Provide the [x, y] coordinate of the cell's center where the given text is located.  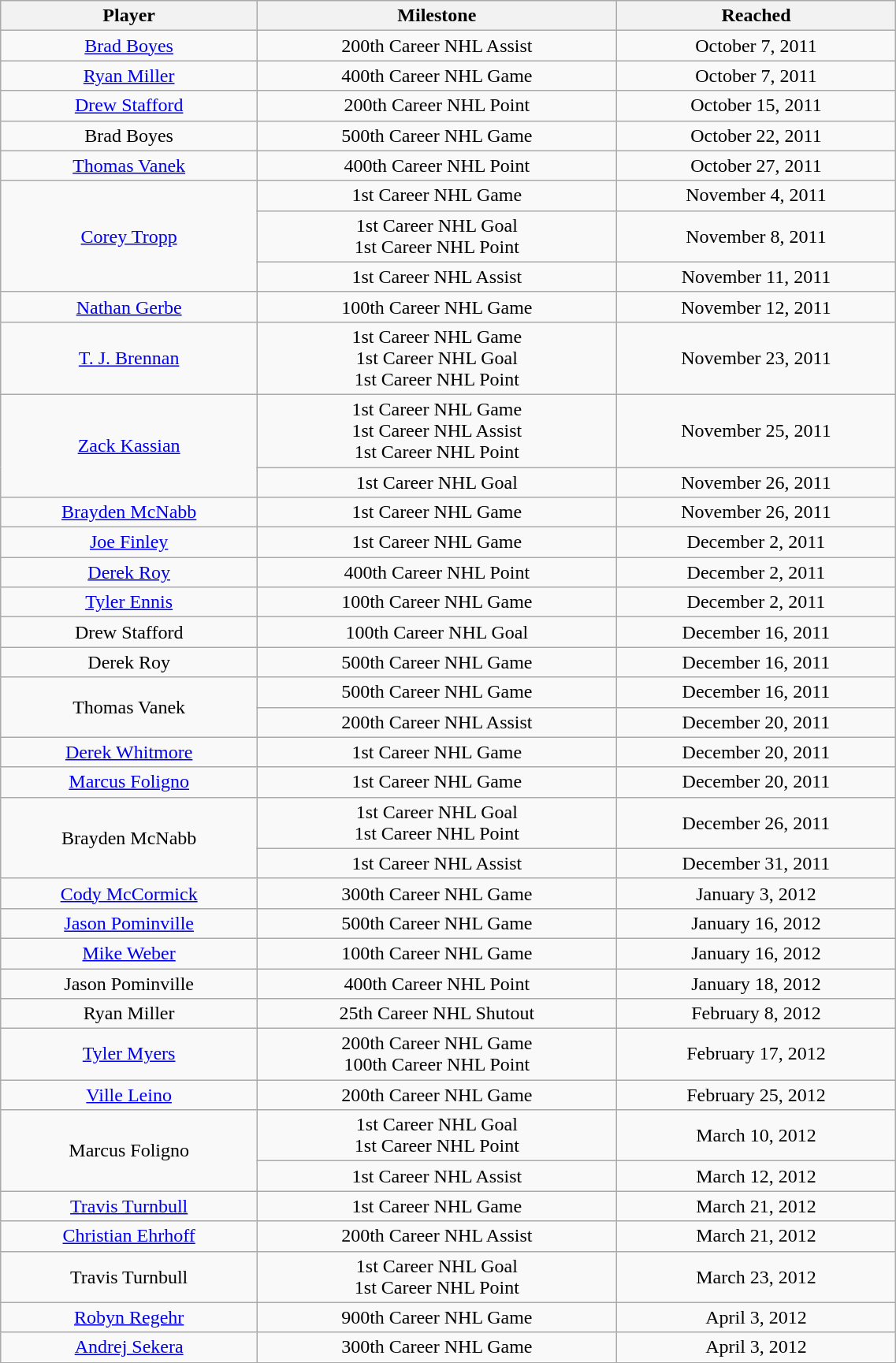
October 22, 2011 [757, 136]
Joe Finley [129, 542]
200th Career NHL Game [437, 1095]
Reached [757, 16]
200th Career NHL Point [437, 106]
February 8, 2012 [757, 1014]
100th Career NHL Goal [437, 632]
Robyn Regehr [129, 1317]
Tyler Myers [129, 1055]
December 26, 2011 [757, 823]
T. J. Brennan [129, 358]
October 27, 2011 [757, 166]
25th Career NHL Shutout [437, 1014]
November 25, 2011 [757, 430]
Andrej Sekera [129, 1347]
November 8, 2011 [757, 236]
Cody McCormick [129, 893]
Milestone [437, 16]
Derek Whitmore [129, 752]
Corey Tropp [129, 236]
Nathan Gerbe [129, 307]
March 12, 2012 [757, 1176]
1st Career NHL Game1st Career NHL Assist1st Career NHL Point [437, 430]
1st Career NHL Goal [437, 482]
December 31, 2011 [757, 863]
200th Career NHL Game100th Career NHL Point [437, 1055]
February 17, 2012 [757, 1055]
November 12, 2011 [757, 307]
February 25, 2012 [757, 1095]
November 23, 2011 [757, 358]
900th Career NHL Game [437, 1317]
Mike Weber [129, 953]
January 18, 2012 [757, 983]
Ville Leino [129, 1095]
March 10, 2012 [757, 1135]
1st Career NHL Goal1st Career NHL Point [437, 236]
March 23, 2012 [757, 1277]
Zack Kassian [129, 445]
November 11, 2011 [757, 277]
Christian Ehrhoff [129, 1236]
400th Career NHL Game [437, 76]
November 4, 2011 [757, 196]
1st Career NHL Game1st Career NHL Goal1st Career NHL Point [437, 358]
Tyler Ennis [129, 602]
October 15, 2011 [757, 106]
Player [129, 16]
January 3, 2012 [757, 893]
